Return the [X, Y] coordinate for the center point of the cell that contains the specified text.  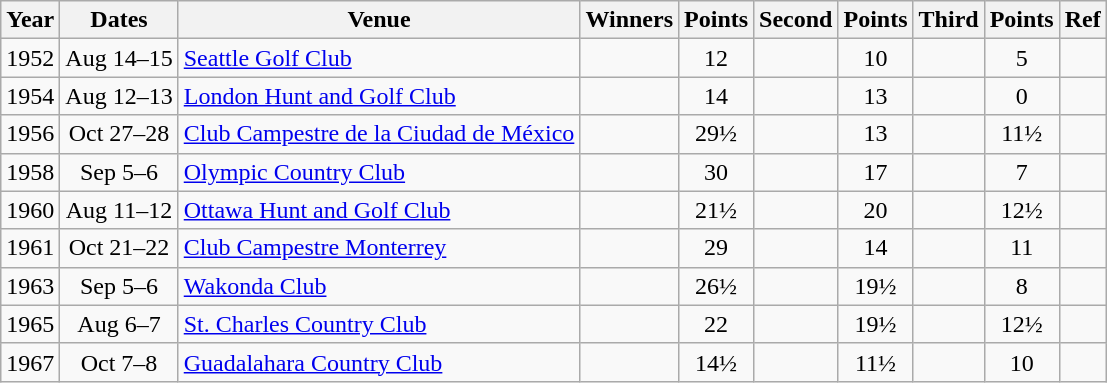
Club Campestre Monterrey [379, 248]
12 [716, 58]
Aug 11–12 [119, 210]
Winners [630, 20]
1960 [30, 210]
Seattle Golf Club [379, 58]
Aug 12–13 [119, 96]
Oct 21–22 [119, 248]
Year [30, 20]
Second [796, 20]
1952 [30, 58]
8 [1022, 286]
1961 [30, 248]
1954 [30, 96]
Wakonda Club [379, 286]
Ref [1082, 20]
29 [716, 248]
Oct 7–8 [119, 362]
26½ [716, 286]
1958 [30, 172]
11 [1022, 248]
Venue [379, 20]
22 [716, 324]
Third [948, 20]
29½ [716, 134]
5 [1022, 58]
Dates [119, 20]
Ottawa Hunt and Golf Club [379, 210]
1965 [30, 324]
Oct 27–28 [119, 134]
Guadalahara Country Club [379, 362]
1967 [30, 362]
0 [1022, 96]
7 [1022, 172]
Aug 6–7 [119, 324]
St. Charles Country Club [379, 324]
17 [876, 172]
1963 [30, 286]
30 [716, 172]
Olympic Country Club [379, 172]
21½ [716, 210]
14½ [716, 362]
20 [876, 210]
Club Campestre de la Ciudad de México [379, 134]
London Hunt and Golf Club [379, 96]
1956 [30, 134]
Aug 14–15 [119, 58]
